Identify which cell holds the provided text, then report its (X, Y) central coordinate. 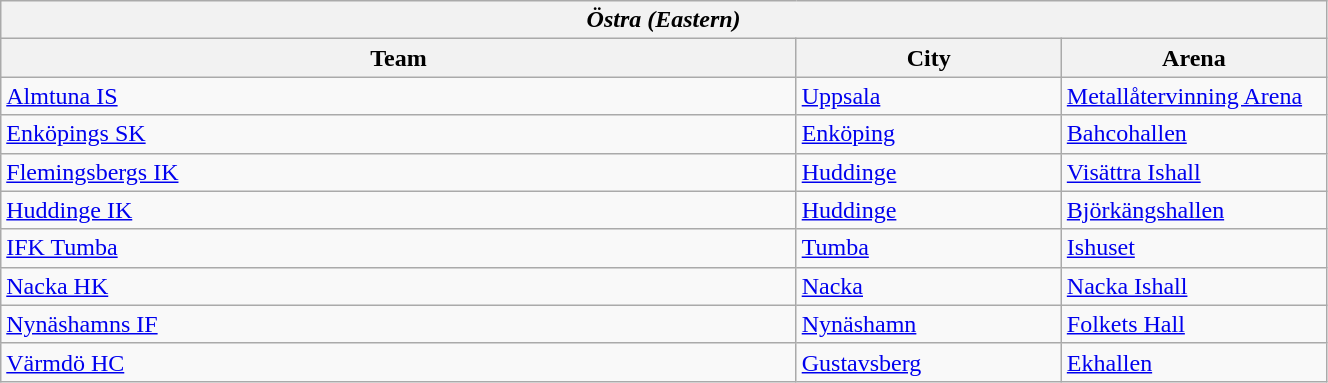
IFK Tumba (398, 248)
Visättra Ishall (1194, 172)
Enköping (928, 134)
Almtuna IS (398, 96)
Björkängshallen (1194, 210)
City (928, 58)
Arena (1194, 58)
Östra (Eastern) (664, 20)
Uppsala (928, 96)
Nynäshamns IF (398, 324)
Gustavsberg (928, 362)
Team (398, 58)
Bahcohallen (1194, 134)
Nacka HK (398, 286)
Nacka (928, 286)
Ishuset (1194, 248)
Flemingsbergs IK (398, 172)
Metallåtervinning Arena (1194, 96)
Tumba (928, 248)
Värmdö HC (398, 362)
Huddinge IK (398, 210)
Folkets Hall (1194, 324)
Nacka Ishall (1194, 286)
Ekhallen (1194, 362)
Enköpings SK (398, 134)
Nynäshamn (928, 324)
